Determine the (x, y) coordinate at the center of the cell enclosing the given text.  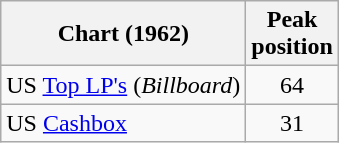
US Top LP's (Billboard) (124, 85)
Peakposition (292, 34)
US Cashbox (124, 123)
31 (292, 123)
Chart (1962) (124, 34)
64 (292, 85)
